Determine the [X, Y] coordinate at the center of the cell enclosing the given text.  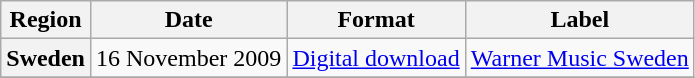
Format [376, 20]
Warner Music Sweden [580, 58]
Date [188, 20]
Sweden [46, 58]
Region [46, 20]
16 November 2009 [188, 58]
Label [580, 20]
Digital download [376, 58]
